Return (X, Y) of the center of cell containing provided text 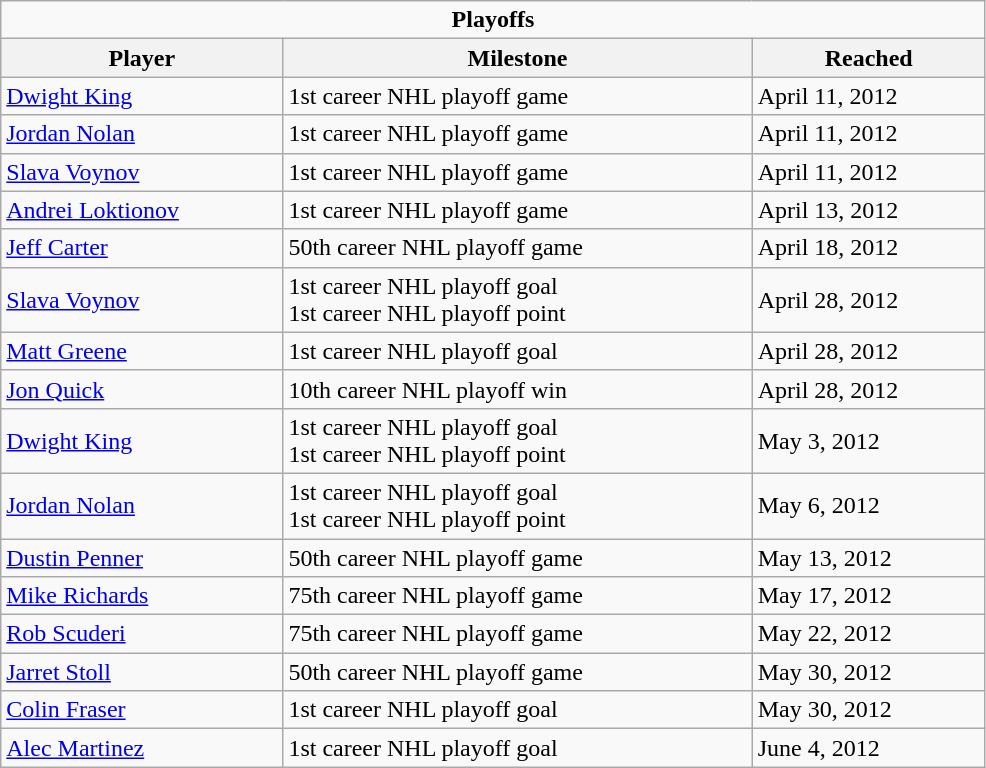
Reached (868, 58)
May 6, 2012 (868, 506)
Andrei Loktionov (142, 210)
Playoffs (493, 20)
Milestone (518, 58)
Jeff Carter (142, 248)
June 4, 2012 (868, 748)
April 13, 2012 (868, 210)
April 18, 2012 (868, 248)
Matt Greene (142, 351)
Rob Scuderi (142, 634)
Mike Richards (142, 596)
Dustin Penner (142, 557)
Jarret Stoll (142, 672)
10th career NHL playoff win (518, 389)
May 22, 2012 (868, 634)
May 13, 2012 (868, 557)
May 3, 2012 (868, 440)
Colin Fraser (142, 710)
Player (142, 58)
May 17, 2012 (868, 596)
Jon Quick (142, 389)
Alec Martinez (142, 748)
